Return the [x, y] coordinate for the center point of the cell that contains the specified text.  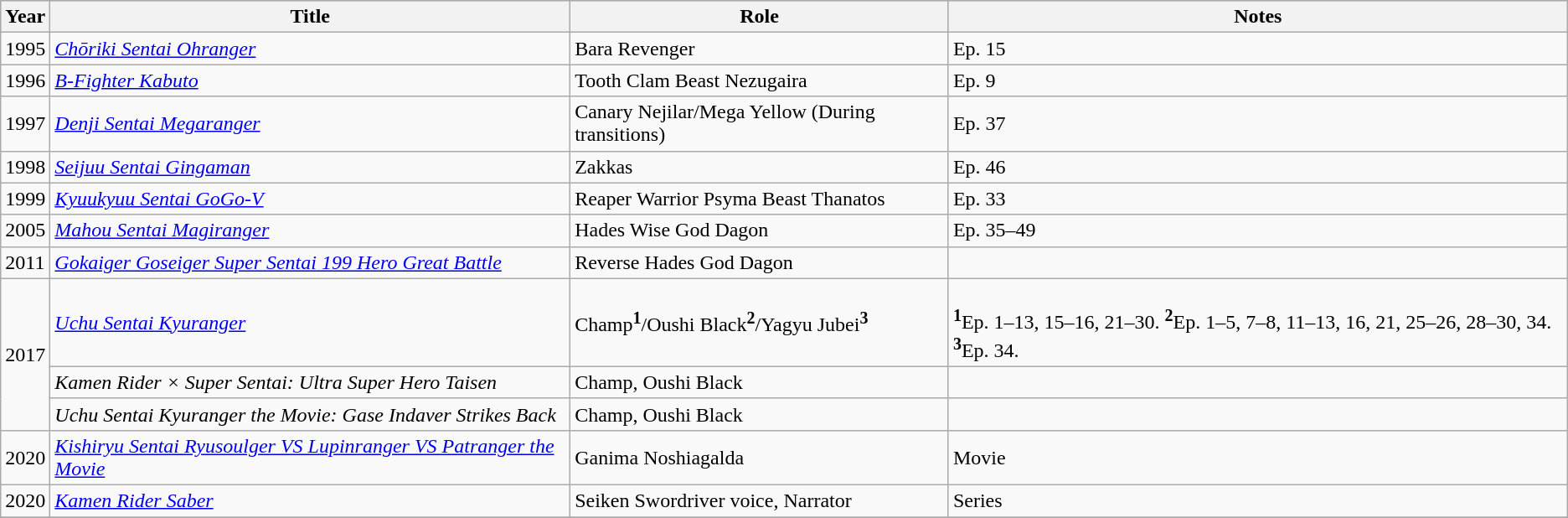
Canary Nejilar/Mega Yellow (During transitions) [760, 124]
Ep. 33 [1258, 199]
Reaper Warrior Psyma Beast Thanatos [760, 199]
Kamen Rider × Super Sentai: Ultra Super Hero Taisen [310, 382]
Mahou Sentai Magiranger [310, 231]
1998 [25, 167]
Year [25, 17]
Uchu Sentai Kyuranger the Movie: Gase Indaver Strikes Back [310, 414]
Ep. 35–49 [1258, 231]
1996 [25, 80]
Champ1/Oushi Black2/Yagyu Jubei3 [760, 322]
Ep. 37 [1258, 124]
1995 [25, 49]
Hades Wise God Dagon [760, 231]
Kishiryu Sentai Ryusoulger VS Lupinranger VS Patranger the Movie [310, 458]
Gokaiger Goseiger Super Sentai 199 Hero Great Battle [310, 262]
1997 [25, 124]
Bara Revenger [760, 49]
2005 [25, 231]
Series [1258, 500]
Seiken Swordriver voice, Narrator [760, 500]
B-Fighter Kabuto [310, 80]
Ganima Noshiagalda [760, 458]
Movie [1258, 458]
Reverse Hades God Dagon [760, 262]
Title [310, 17]
Chōriki Sentai Ohranger [310, 49]
Uchu Sentai Kyuranger [310, 322]
Zakkas [760, 167]
1999 [25, 199]
Ep. 15 [1258, 49]
2017 [25, 354]
Tooth Clam Beast Nezugaira [760, 80]
2011 [25, 262]
Kamen Rider Saber [310, 500]
1Ep. 1–13, 15–16, 21–30. 2Ep. 1–5, 7–8, 11–13, 16, 21, 25–26, 28–30, 34. 3Ep. 34. [1258, 322]
Kyuukyuu Sentai GoGo-V [310, 199]
Role [760, 17]
Ep. 9 [1258, 80]
Seijuu Sentai Gingaman [310, 167]
Notes [1258, 17]
Denji Sentai Megaranger [310, 124]
Ep. 46 [1258, 167]
